Identify which cell holds the provided text, then report its [X, Y] central coordinate. 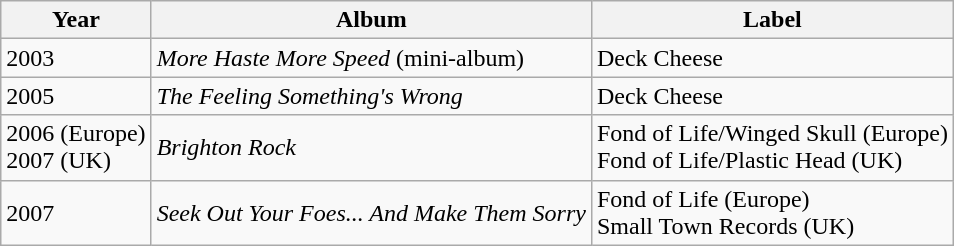
More Haste More Speed (mini-album) [371, 58]
Seek Out Your Foes... And Make Them Sorry [371, 212]
2006 (Europe)2007 (UK) [76, 148]
2007 [76, 212]
Album [371, 20]
The Feeling Something's Wrong [371, 96]
2003 [76, 58]
Label [772, 20]
Fond of Life (Europe) Small Town Records (UK) [772, 212]
2005 [76, 96]
Year [76, 20]
Brighton Rock [371, 148]
Fond of Life/Winged Skull (Europe)Fond of Life/Plastic Head (UK) [772, 148]
